Scan for the cell matching the given text and deliver its [X, Y] coordinate at center. 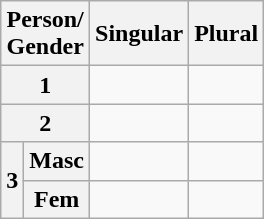
2 [46, 123]
1 [46, 85]
Masc [57, 161]
Person/Gender [46, 34]
Plural [226, 34]
Fem [57, 199]
Singular [140, 34]
3 [12, 180]
